Return (X, Y) of the center of cell containing provided text 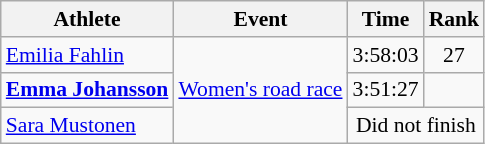
Rank (454, 19)
Time (386, 19)
Athlete (88, 19)
Did not finish (416, 126)
Event (260, 19)
3:51:27 (386, 90)
Women's road race (260, 90)
3:58:03 (386, 55)
Emilia Fahlin (88, 55)
27 (454, 55)
Emma Johansson (88, 90)
Sara Mustonen (88, 126)
